Scan for the cell matching the given text and deliver its [X, Y] coordinate at center. 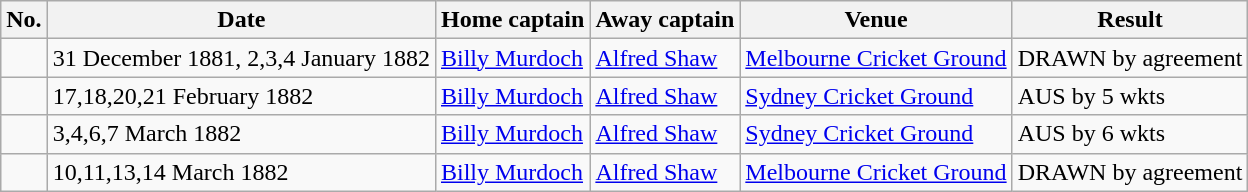
17,18,20,21 February 1882 [241, 96]
No. [24, 20]
Venue [876, 20]
AUS by 5 wkts [1130, 96]
AUS by 6 wkts [1130, 134]
Home captain [512, 20]
10,11,13,14 March 1882 [241, 172]
Away captain [665, 20]
31 December 1881, 2,3,4 January 1882 [241, 58]
Result [1130, 20]
3,4,6,7 March 1882 [241, 134]
Date [241, 20]
